From the cell containing the given text, extract its center point as (X, Y) coordinate. 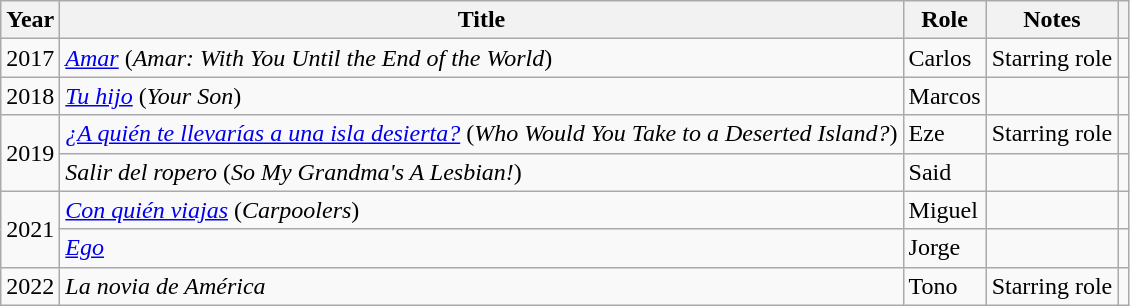
Tu hijo (Your Son) (482, 96)
2022 (30, 286)
2019 (30, 153)
2018 (30, 96)
Tono (944, 286)
Title (482, 20)
¿A quién te llevarías a una isla desierta? (Who Would You Take to a Deserted Island?) (482, 134)
Eze (944, 134)
2017 (30, 58)
Amar (Amar: With You Until the End of the World) (482, 58)
Ego (482, 248)
Role (944, 20)
Carlos (944, 58)
Notes (1052, 20)
Year (30, 20)
La novia de América (482, 286)
2021 (30, 229)
Salir del ropero (So My Grandma's A Lesbian!) (482, 172)
Marcos (944, 96)
Miguel (944, 210)
Con quién viajas (Carpoolers) (482, 210)
Jorge (944, 248)
Said (944, 172)
